Extract the (x, y) coordinate from the center of the cell holding the provided text.  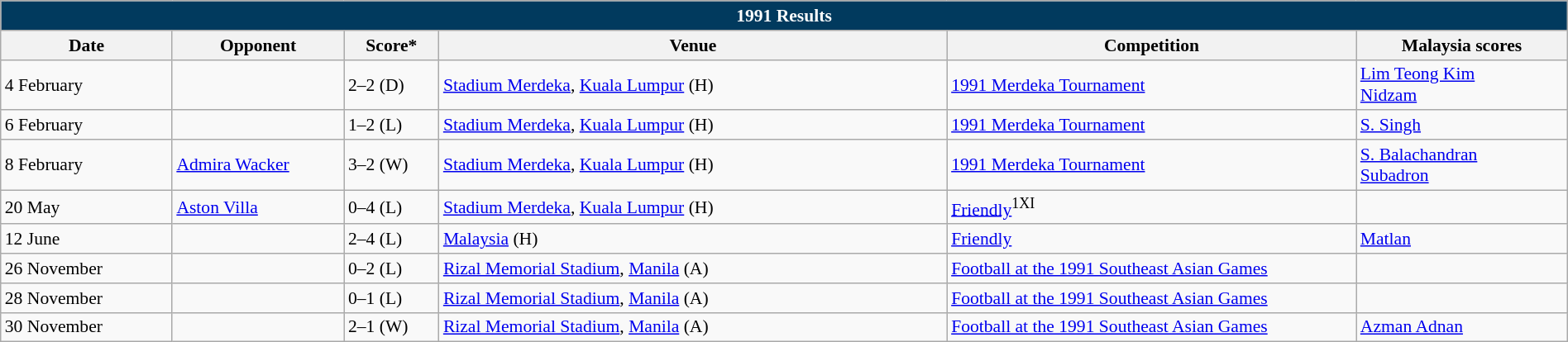
Admira Wacker (258, 165)
2–4 (L) (392, 240)
Malaysia (H) (693, 240)
28 November (87, 298)
8 February (87, 165)
Lim Teong Kim Nidzam (1462, 84)
0–2 (L) (392, 268)
S. Singh (1462, 126)
6 February (87, 126)
Score* (392, 45)
30 November (87, 327)
20 May (87, 207)
Matlan (1462, 240)
26 November (87, 268)
1991 Results (784, 16)
Friendly1XI (1151, 207)
Friendly (1151, 240)
Aston Villa (258, 207)
4 February (87, 84)
Venue (693, 45)
12 June (87, 240)
2–1 (W) (392, 327)
0–1 (L) (392, 298)
Date (87, 45)
S. Balachandran Subadron (1462, 165)
0–4 (L) (392, 207)
Malaysia scores (1462, 45)
3–2 (W) (392, 165)
2–2 (D) (392, 84)
Opponent (258, 45)
Competition (1151, 45)
Azman Adnan (1462, 327)
1–2 (L) (392, 126)
